Return (X, Y) of the center of cell containing provided text 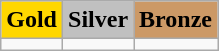
Bronze (176, 20)
Gold (32, 20)
Silver (98, 20)
